For the text-containing cell, return its midpoint in [X, Y] coordinate format. 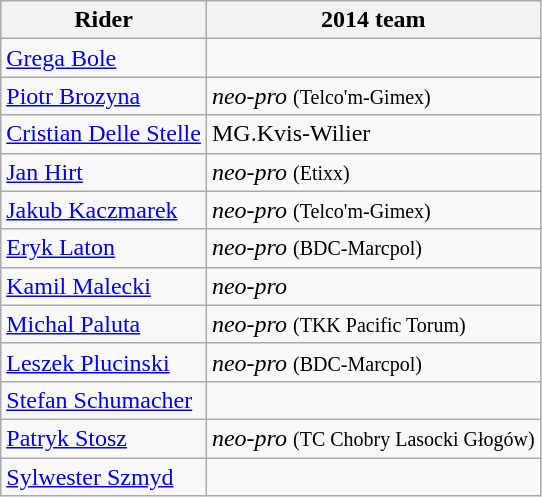
Jakub Kaczmarek [104, 210]
neo-pro (TKK Pacific Torum) [373, 324]
MG.Kvis-Wilier [373, 134]
Grega Bole [104, 58]
neo-pro [373, 286]
Kamil Malecki [104, 286]
Jan Hirt [104, 172]
Cristian Delle Stelle [104, 134]
Stefan Schumacher [104, 400]
Rider [104, 20]
Patryk Stosz [104, 438]
2014 team [373, 20]
Piotr Brozyna [104, 96]
Michal Paluta [104, 324]
Sylwester Szmyd [104, 477]
Leszek Plucinski [104, 362]
Eryk Laton [104, 248]
neo-pro (TC Chobry Lasocki Głogów) [373, 438]
neo-pro (Etixx) [373, 172]
